For the text-containing cell, return its midpoint in (X, Y) coordinate format. 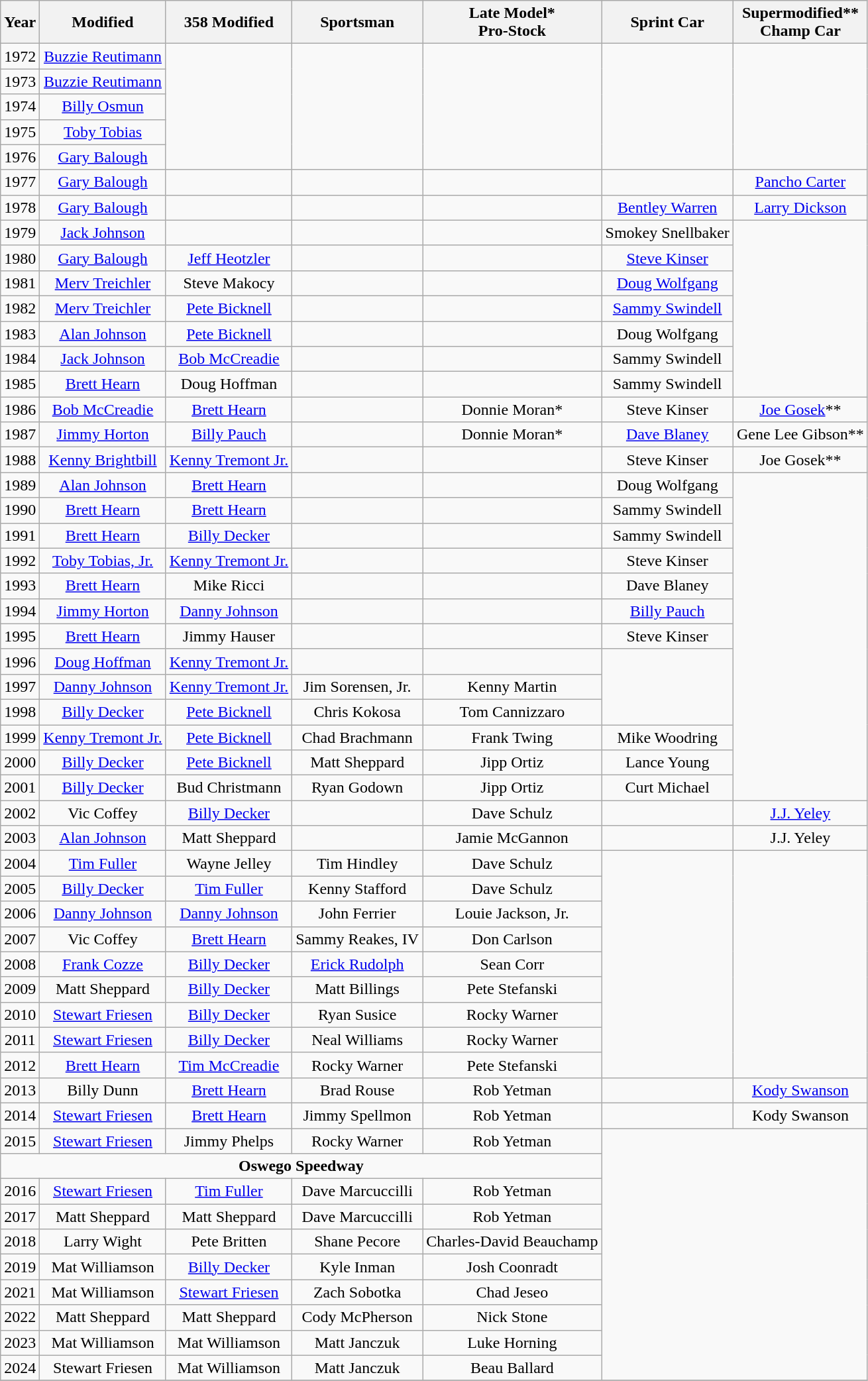
Erick Rudolph (358, 964)
Tim Hindley (358, 863)
1979 (20, 233)
Gene Lee Gibson** (800, 435)
Brad Rouse (358, 1090)
2023 (20, 1343)
Jim Sorensen, Jr. (358, 687)
Wayne Jelley (229, 863)
Late Model*Pro-Stock (512, 23)
Lance Young (667, 763)
2004 (20, 863)
Billy Dunn (103, 1090)
Sammy Reakes, IV (358, 939)
Mike Ricci (229, 586)
Neal Williams (358, 1040)
1981 (20, 283)
Sportsman (358, 23)
1999 (20, 738)
2010 (20, 1015)
Kyle Inman (358, 1267)
Bud Christmann (229, 788)
2022 (20, 1317)
Jimmy Phelps (229, 1140)
1992 (20, 561)
2005 (20, 889)
Steve Makocy (229, 283)
2013 (20, 1090)
2002 (20, 813)
Chris Kokosa (358, 712)
Shane Pecore (358, 1242)
1976 (20, 157)
1993 (20, 586)
1983 (20, 333)
1995 (20, 636)
Jamie McGannon (512, 838)
Charles-David Beauchamp (512, 1242)
Louie Jackson, Jr. (512, 914)
1998 (20, 712)
2016 (20, 1191)
1978 (20, 207)
Toby Tobias, Jr. (103, 561)
358 Modified (229, 23)
2000 (20, 763)
1989 (20, 485)
2001 (20, 788)
Oswego Speedway (301, 1166)
2006 (20, 914)
Don Carlson (512, 939)
1994 (20, 611)
Larry Dickson (800, 207)
Matt Billings (358, 989)
Mike Woodring (667, 738)
Josh Coonradt (512, 1267)
Kenny Brightbill (103, 460)
2015 (20, 1140)
Supermodified**Champ Car (800, 23)
1986 (20, 410)
Cody McPherson (358, 1317)
Ryan Godown (358, 788)
Year (20, 23)
1991 (20, 535)
1977 (20, 182)
Chad Brachmann (358, 738)
1980 (20, 258)
2012 (20, 1065)
2003 (20, 838)
Sean Corr (512, 964)
1997 (20, 687)
John Ferrier (358, 914)
Jeff Heotzler (229, 258)
Beau Ballard (512, 1368)
1975 (20, 132)
Sprint Car (667, 23)
1973 (20, 82)
2011 (20, 1040)
Pete Britten (229, 1242)
Nick Stone (512, 1317)
Frank Twing (512, 738)
Jimmy Spellmon (358, 1115)
Kenny Martin (512, 687)
Modified (103, 23)
1990 (20, 510)
1987 (20, 435)
Zach Sobotka (358, 1292)
Billy Osmun (103, 107)
Ryan Susice (358, 1015)
Frank Cozze (103, 964)
2018 (20, 1242)
2009 (20, 989)
Pancho Carter (800, 182)
2024 (20, 1368)
Luke Horning (512, 1343)
2017 (20, 1217)
2014 (20, 1115)
Larry Wight (103, 1242)
Tim McCreadie (229, 1065)
Toby Tobias (103, 132)
Tom Cannizzaro (512, 712)
1985 (20, 384)
1984 (20, 359)
Bentley Warren (667, 207)
1982 (20, 308)
Smokey Snellbaker (667, 233)
2021 (20, 1292)
1972 (20, 56)
1988 (20, 460)
Kenny Stafford (358, 889)
Curt Michael (667, 788)
2007 (20, 939)
Chad Jeseo (512, 1292)
1996 (20, 661)
2019 (20, 1267)
2008 (20, 964)
Jimmy Hauser (229, 636)
1974 (20, 107)
